For the text-containing cell, return its midpoint in [x, y] coordinate format. 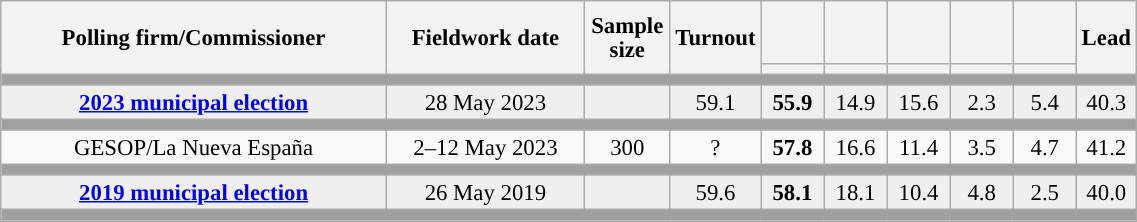
4.8 [982, 194]
GESOP/La Nueva España [194, 148]
? [716, 148]
40.0 [1106, 194]
58.1 [792, 194]
28 May 2023 [485, 102]
2019 municipal election [194, 194]
5.4 [1044, 102]
40.3 [1106, 102]
Lead [1106, 38]
59.1 [716, 102]
Turnout [716, 38]
11.4 [918, 148]
4.7 [1044, 148]
2–12 May 2023 [485, 148]
57.8 [792, 148]
41.2 [1106, 148]
10.4 [918, 194]
59.6 [716, 194]
Polling firm/Commissioner [194, 38]
300 [627, 148]
55.9 [792, 102]
Fieldwork date [485, 38]
3.5 [982, 148]
14.9 [856, 102]
18.1 [856, 194]
Sample size [627, 38]
26 May 2019 [485, 194]
2.5 [1044, 194]
15.6 [918, 102]
2023 municipal election [194, 102]
2.3 [982, 102]
16.6 [856, 148]
